Capture the cell that displays the provided text and extract its (x, y) central coordinate. 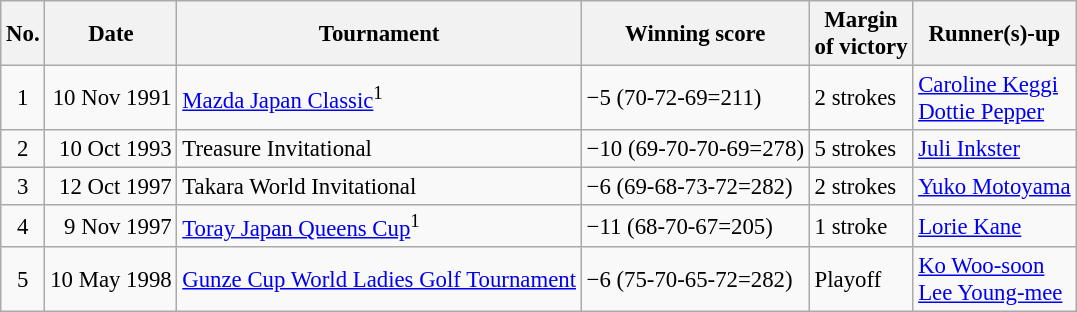
Mazda Japan Classic1 (379, 98)
−6 (69-68-73-72=282) (695, 187)
Yuko Motoyama (994, 187)
−10 (69-70-70-69=278) (695, 149)
Tournament (379, 34)
Date (111, 34)
10 Nov 1991 (111, 98)
Juli Inkster (994, 149)
9 Nov 1997 (111, 226)
4 (23, 226)
1 (23, 98)
10 Oct 1993 (111, 149)
12 Oct 1997 (111, 187)
3 (23, 187)
Toray Japan Queens Cup1 (379, 226)
2 (23, 149)
−5 (70-72-69=211) (695, 98)
Lorie Kane (994, 226)
−11 (68-70-67=205) (695, 226)
Marginof victory (861, 34)
No. (23, 34)
Winning score (695, 34)
Caroline Keggi Dottie Pepper (994, 98)
5 strokes (861, 149)
Takara World Invitational (379, 187)
Treasure Invitational (379, 149)
1 stroke (861, 226)
Runner(s)-up (994, 34)
